For the text-containing cell, return its midpoint in (X, Y) coordinate format. 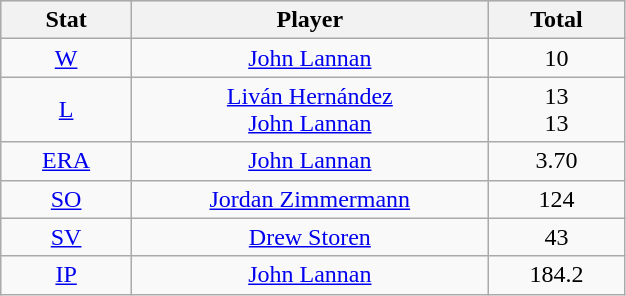
Player (310, 20)
Jordan Zimmermann (310, 199)
184.2 (556, 275)
W (66, 58)
SO (66, 199)
IP (66, 275)
Liván HernándezJohn Lannan (310, 110)
SV (66, 237)
43 (556, 237)
ERA (66, 161)
Stat (66, 20)
1313 (556, 110)
124 (556, 199)
3.70 (556, 161)
10 (556, 58)
Total (556, 20)
L (66, 110)
Drew Storen (310, 237)
